For the text-containing cell, return its midpoint in (X, Y) coordinate format. 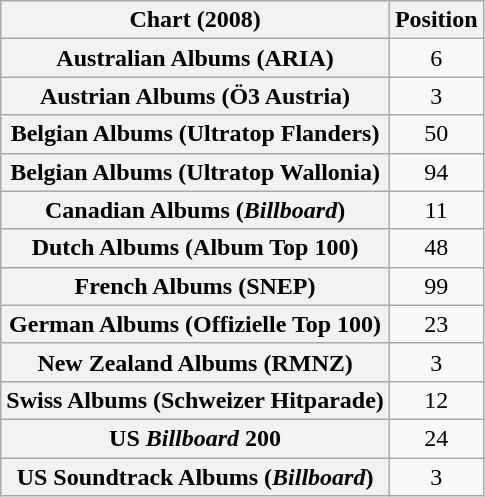
50 (436, 134)
French Albums (SNEP) (196, 286)
Swiss Albums (Schweizer Hitparade) (196, 400)
94 (436, 172)
Australian Albums (ARIA) (196, 58)
Dutch Albums (Album Top 100) (196, 248)
6 (436, 58)
Belgian Albums (Ultratop Flanders) (196, 134)
99 (436, 286)
US Billboard 200 (196, 438)
New Zealand Albums (RMNZ) (196, 362)
US Soundtrack Albums (Billboard) (196, 477)
48 (436, 248)
23 (436, 324)
Belgian Albums (Ultratop Wallonia) (196, 172)
12 (436, 400)
24 (436, 438)
11 (436, 210)
German Albums (Offizielle Top 100) (196, 324)
Austrian Albums (Ö3 Austria) (196, 96)
Chart (2008) (196, 20)
Position (436, 20)
Canadian Albums (Billboard) (196, 210)
